Provide the (x, y) coordinate of the cell's center where the given text is located.  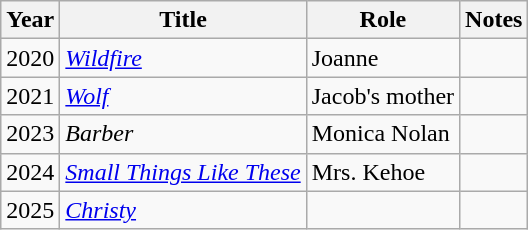
Notes (494, 20)
Jacob's mother (382, 96)
Title (183, 20)
Christy (183, 210)
2020 (30, 58)
2023 (30, 134)
Role (382, 20)
2024 (30, 172)
2021 (30, 96)
Small Things Like These (183, 172)
Joanne (382, 58)
Wildfire (183, 58)
Monica Nolan (382, 134)
Mrs. Kehoe (382, 172)
Year (30, 20)
Wolf (183, 96)
Barber (183, 134)
2025 (30, 210)
